Return the (x, y) coordinate for the center point of the cell that contains the specified text.  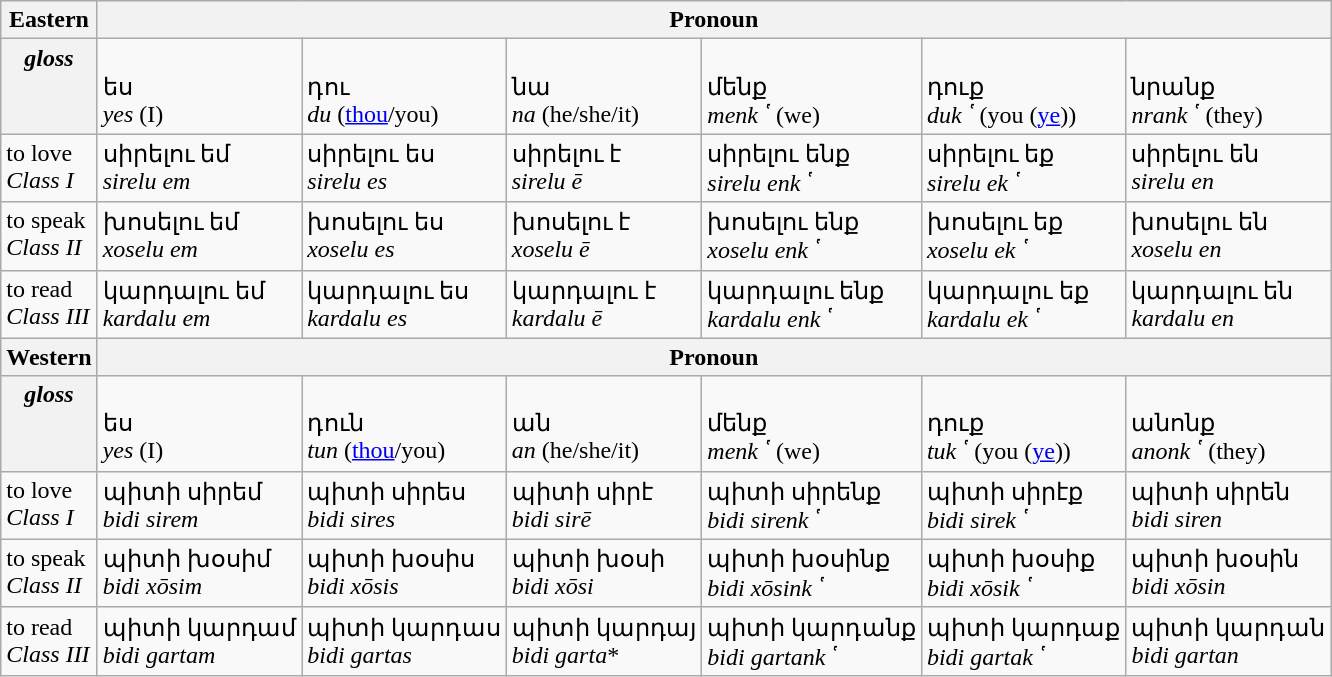
պիտի սիրենքbidi sirenk῾ (812, 505)
սիրելու եմsirelu em (200, 168)
կարդալու ենքkardalu enk῾ (812, 304)
պիտի խօսինքbidi xōsink῾ (812, 573)
սիրելու եսsirelu es (404, 168)
պիտի խօսիbidi xōsi (604, 573)
սիրելու ենsirelu en (1228, 168)
պիտի խօսիմbidi xōsim (200, 573)
պիտի սիրենbidi siren (1228, 505)
պիտի սիրեսbidi sires (404, 505)
Eastern (49, 20)
խոսելու ենքxoselu enk῾ (812, 236)
նրանքnrank῾ (they) (1228, 86)
կարդալու եմkardalu em (200, 304)
Western (49, 357)
պիտի կարդամbidi gartam (200, 641)
պիտի կարդանքbidi gartank῾ (812, 641)
խոսելու եմxoselu em (200, 236)
նաna (he/she/it) (604, 86)
պիտի սիրէքbidi sirek῾ (1024, 505)
կարդալու էkardalu ē (604, 304)
անոնքanonk῾ (they) (1228, 424)
պիտի խօսիսbidi xōsis (404, 573)
դուքtuk῾ (you (ye)) (1024, 424)
դուdu (thou/you) (404, 86)
խոսելու եսxoselu es (404, 236)
պիտի խօսինbidi xōsin (1228, 573)
կարդալու ենkardalu en (1228, 304)
սիրելու ենքsirelu enk῾ (812, 168)
պիտի սիրեմbidi sirem (200, 505)
խոսելու էxoselu ē (604, 236)
պիտի սիրէbidi sirē (604, 505)
սիրելու էsirelu ē (604, 168)
դունtun (thou/you) (404, 424)
պիտի կարդանbidi gartan (1228, 641)
պիտի կարդայbidi garta* (604, 641)
պիտի կարդաքbidi gartak῾ (1024, 641)
կարդալու եքkardalu ek῾ (1024, 304)
պիտի խօսիքbidi xōsik῾ (1024, 573)
պիտի կարդասbidi gartas (404, 641)
խոսելու եքxoselu ek῾ (1024, 236)
խոսելու ենxoselu en (1228, 236)
դուքduk῾ (you (ye)) (1024, 86)
սիրելու եքsirelu ek῾ (1024, 168)
անan (he/she/it) (604, 424)
կարդալու եսkardalu es (404, 304)
